Output the [X, Y] coordinate of the center of the cell containing the given text.  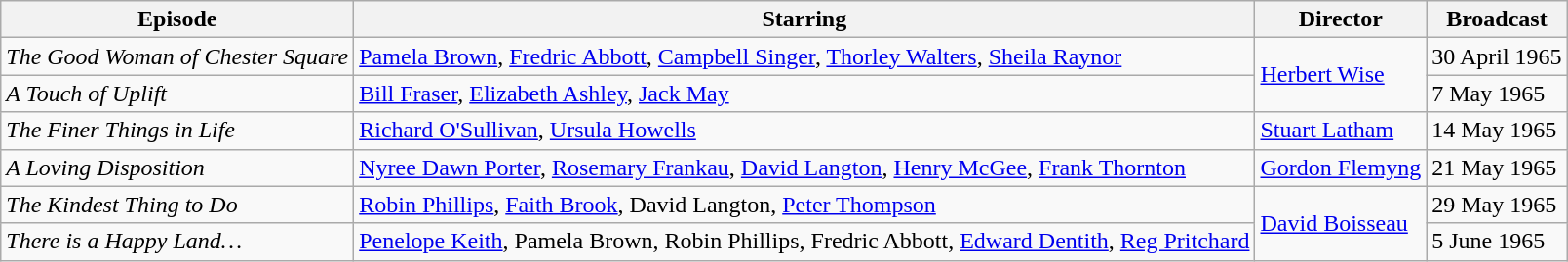
Pamela Brown, Fredric Abbott, Campbell Singer, Thorley Walters, Sheila Raynor [804, 56]
There is a Happy Land… [177, 242]
Bill Fraser, Elizabeth Ashley, Jack May [804, 94]
5 June 1965 [1497, 242]
7 May 1965 [1497, 94]
14 May 1965 [1497, 131]
Episode [177, 19]
Richard O'Sullivan, Ursula Howells [804, 131]
Penelope Keith, Pamela Brown, Robin Phillips, Fredric Abbott, Edward Dentith, Reg Pritchard [804, 242]
The Good Woman of Chester Square [177, 56]
The Kindest Thing to Do [177, 205]
A Touch of Uplift [177, 94]
David Boisseau [1341, 223]
21 May 1965 [1497, 168]
A Loving Disposition [177, 168]
29 May 1965 [1497, 205]
Nyree Dawn Porter, Rosemary Frankau, David Langton, Henry McGee, Frank Thornton [804, 168]
Robin Phillips, Faith Brook, David Langton, Peter Thompson [804, 205]
Stuart Latham [1341, 131]
Broadcast [1497, 19]
The Finer Things in Life [177, 131]
Starring [804, 19]
Gordon Flemyng [1341, 168]
30 April 1965 [1497, 56]
Director [1341, 19]
Herbert Wise [1341, 75]
